Extract the (x, y) coordinate from the center of the cell holding the provided text.  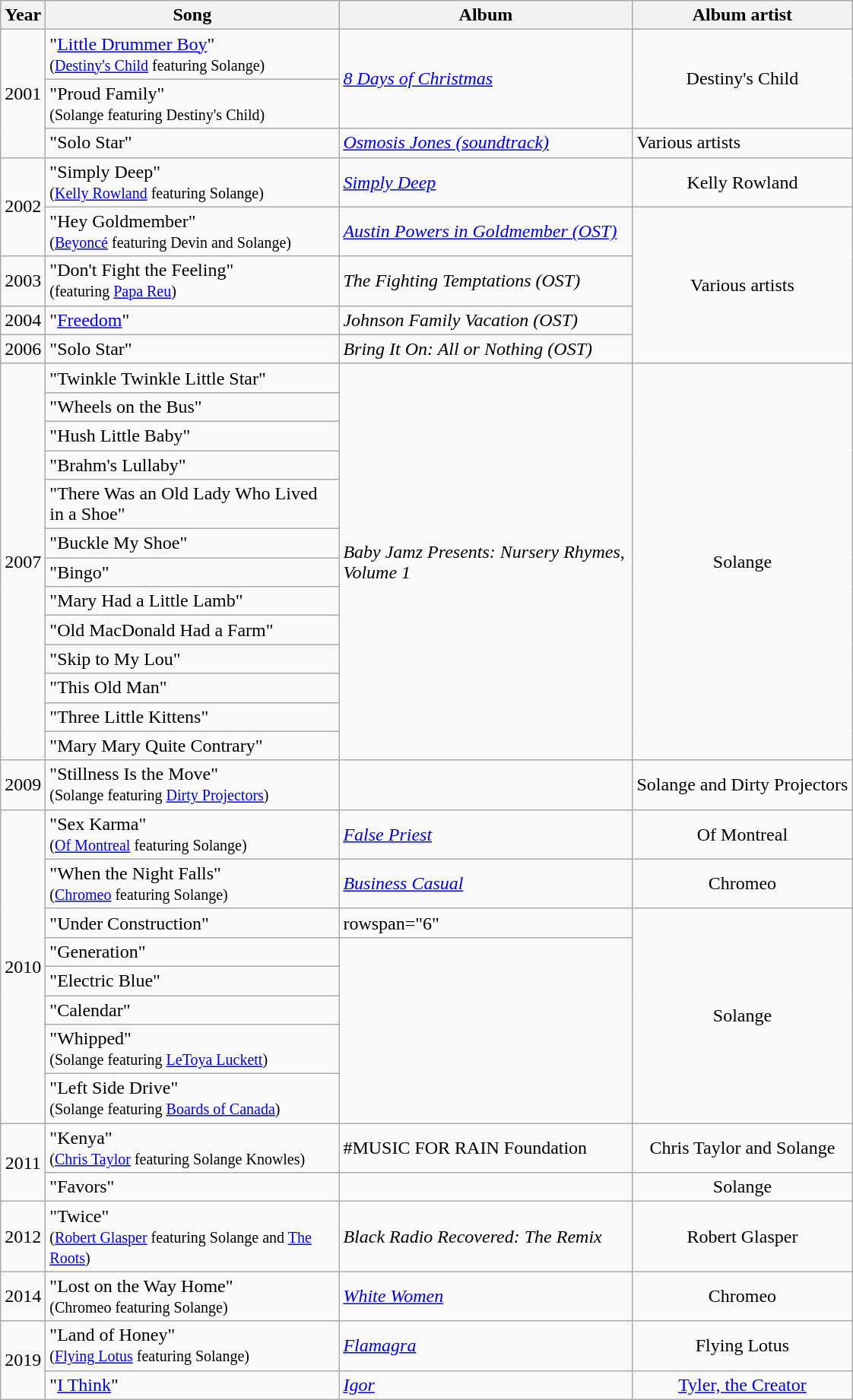
"Bingo" (192, 572)
"Sex Karma"(Of Montreal featuring Solange) (192, 835)
Baby Jamz Presents: Nursery Rhymes, Volume 1 (486, 562)
Album (486, 15)
2009 (23, 784)
"Brahm's Lullaby" (192, 464)
Igor (486, 1385)
2010 (23, 966)
8 Days of Christmas (486, 79)
Austin Powers in Goldmember (OST) (486, 231)
"Buckle My Shoe" (192, 543)
"Hush Little Baby" (192, 436)
White Women (486, 1297)
"Generation" (192, 952)
"I Think" (192, 1385)
Kelly Rowland (742, 182)
"Favors" (192, 1187)
#MUSIC FOR RAIN Foundation (486, 1148)
2004 (23, 320)
2012 (23, 1237)
"Twinkle Twinkle Little Star" (192, 378)
"Stillness Is the Move"(Solange featuring Dirty Projectors) (192, 784)
"Old MacDonald Had a Farm" (192, 630)
"Kenya"(Chris Taylor featuring Solange Knowles) (192, 1148)
2014 (23, 1297)
Flamagra (486, 1345)
"There Was an Old Lady Who Lived in a Shoe" (192, 505)
2003 (23, 281)
Johnson Family Vacation (OST) (486, 320)
2007 (23, 562)
Osmosis Jones (soundtrack) (486, 143)
"Skip to My Lou" (192, 659)
Year (23, 15)
"Twice"(Robert Glasper featuring Solange and The Roots) (192, 1237)
2011 (23, 1163)
Of Montreal (742, 835)
Business Casual (486, 883)
Chris Taylor and Solange (742, 1148)
Tyler, the Creator (742, 1385)
"Whipped"(Solange featuring LeToya Luckett) (192, 1049)
Simply Deep (486, 182)
"Three Little Kittens" (192, 717)
"Left Side Drive"(Solange featuring Boards of Canada) (192, 1099)
2001 (23, 93)
"Mary Mary Quite Contrary" (192, 746)
Bring It On: All or Nothing (OST) (486, 349)
The Fighting Temptations (OST) (486, 281)
"Wheels on the Bus" (192, 407)
Robert Glasper (742, 1237)
"Mary Had a Little Lamb" (192, 601)
"Hey Goldmember"(Beyoncé featuring Devin and Solange) (192, 231)
"Land of Honey"(Flying Lotus featuring Solange) (192, 1345)
Album artist (742, 15)
False Priest (486, 835)
rowspan="6" (486, 923)
2006 (23, 349)
Black Radio Recovered: The Remix (486, 1237)
Flying Lotus (742, 1345)
Song (192, 15)
"Lost on the Way Home"(Chromeo featuring Solange) (192, 1297)
"Calendar" (192, 1010)
2019 (23, 1360)
2002 (23, 207)
"Electric Blue" (192, 980)
"Under Construction" (192, 923)
"Proud Family"(Solange featuring Destiny's Child) (192, 103)
"Freedom" (192, 320)
"Little Drummer Boy"(Destiny's Child featuring Solange) (192, 55)
Destiny's Child (742, 79)
"This Old Man" (192, 688)
"When the Night Falls"(Chromeo featuring Solange) (192, 883)
Solange and Dirty Projectors (742, 784)
"Don't Fight the Feeling"(featuring Papa Reu) (192, 281)
"Simply Deep"(Kelly Rowland featuring Solange) (192, 182)
